Determine the (x, y) coordinate at the center of the cell enclosing the given text.  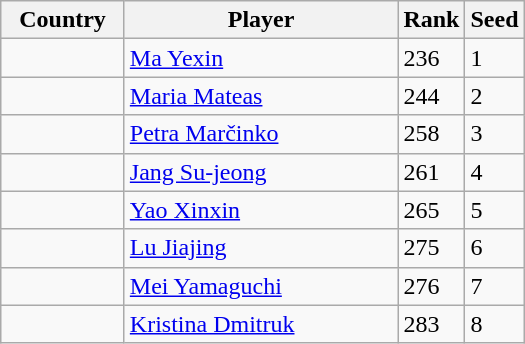
Jang Su-jeong (261, 172)
Ma Yexin (261, 58)
Lu Jiajing (261, 248)
6 (494, 248)
244 (432, 96)
283 (432, 324)
Maria Mateas (261, 96)
8 (494, 324)
Country (63, 20)
4 (494, 172)
7 (494, 286)
258 (432, 134)
5 (494, 210)
Yao Xinxin (261, 210)
261 (432, 172)
Kristina Dmitruk (261, 324)
3 (494, 134)
Mei Yamaguchi (261, 286)
236 (432, 58)
1 (494, 58)
276 (432, 286)
Rank (432, 20)
2 (494, 96)
Petra Marčinko (261, 134)
Seed (494, 20)
Player (261, 20)
265 (432, 210)
275 (432, 248)
